From the cell containing the given text, extract its center point as [X, Y] coordinate. 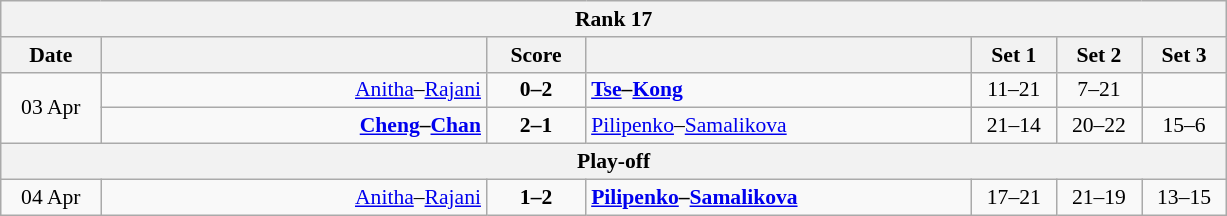
1–2 [536, 197]
20–22 [1098, 126]
17–21 [1014, 197]
Set 1 [1014, 55]
0–2 [536, 90]
11–21 [1014, 90]
21–14 [1014, 126]
Tse–Kong [778, 90]
13–15 [1184, 197]
Rank 17 [614, 19]
Cheng–Chan [294, 126]
21–19 [1098, 197]
15–6 [1184, 126]
Play-off [614, 162]
Score [536, 55]
Set 2 [1098, 55]
04 Apr [51, 197]
Set 3 [1184, 55]
7–21 [1098, 90]
2–1 [536, 126]
Date [51, 55]
03 Apr [51, 108]
